Scan for the cell matching the given text and deliver its (X, Y) coordinate at center. 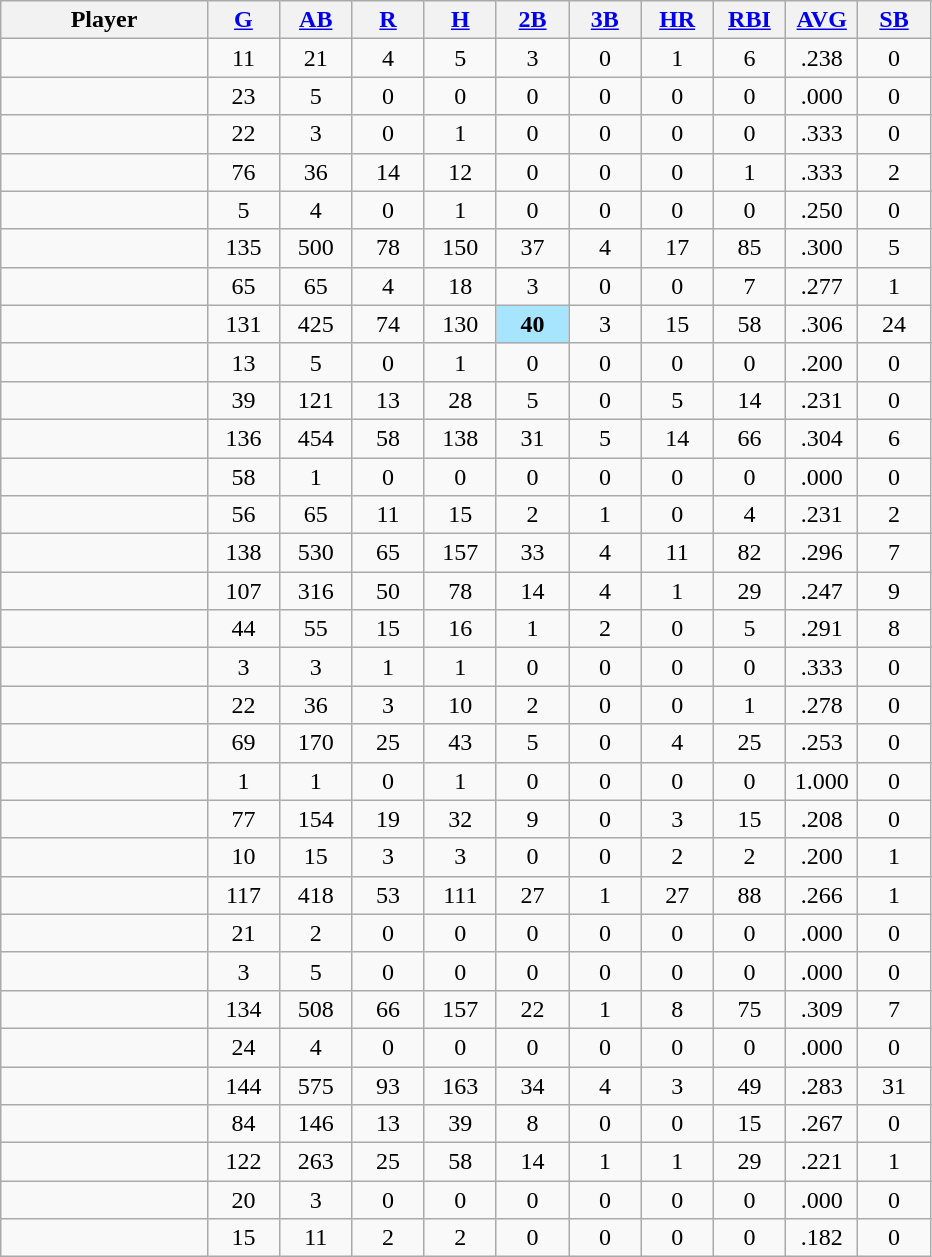
.309 (822, 1009)
136 (243, 438)
122 (243, 1162)
28 (460, 400)
43 (460, 743)
.182 (822, 1238)
23 (243, 96)
.296 (822, 553)
40 (532, 324)
418 (316, 895)
130 (460, 324)
85 (749, 248)
575 (316, 1085)
.306 (822, 324)
12 (460, 172)
53 (388, 895)
425 (316, 324)
17 (677, 248)
530 (316, 553)
19 (388, 819)
.278 (822, 705)
74 (388, 324)
.300 (822, 248)
16 (460, 629)
34 (532, 1085)
.291 (822, 629)
135 (243, 248)
18 (460, 286)
500 (316, 248)
32 (460, 819)
50 (388, 591)
AVG (822, 20)
76 (243, 172)
20 (243, 1200)
.238 (822, 58)
134 (243, 1009)
454 (316, 438)
.208 (822, 819)
.250 (822, 210)
163 (460, 1085)
263 (316, 1162)
.283 (822, 1085)
3B (605, 20)
.253 (822, 743)
.247 (822, 591)
AB (316, 20)
121 (316, 400)
88 (749, 895)
G (243, 20)
44 (243, 629)
37 (532, 248)
.304 (822, 438)
H (460, 20)
150 (460, 248)
RBI (749, 20)
1.000 (822, 781)
170 (316, 743)
111 (460, 895)
508 (316, 1009)
316 (316, 591)
Player (104, 20)
55 (316, 629)
82 (749, 553)
.267 (822, 1124)
.221 (822, 1162)
117 (243, 895)
.266 (822, 895)
146 (316, 1124)
77 (243, 819)
93 (388, 1085)
SB (894, 20)
69 (243, 743)
33 (532, 553)
144 (243, 1085)
49 (749, 1085)
84 (243, 1124)
75 (749, 1009)
56 (243, 515)
HR (677, 20)
.277 (822, 286)
154 (316, 819)
107 (243, 591)
131 (243, 324)
2B (532, 20)
R (388, 20)
